Determine the [x, y] coordinate at the center of the cell enclosing the given text.  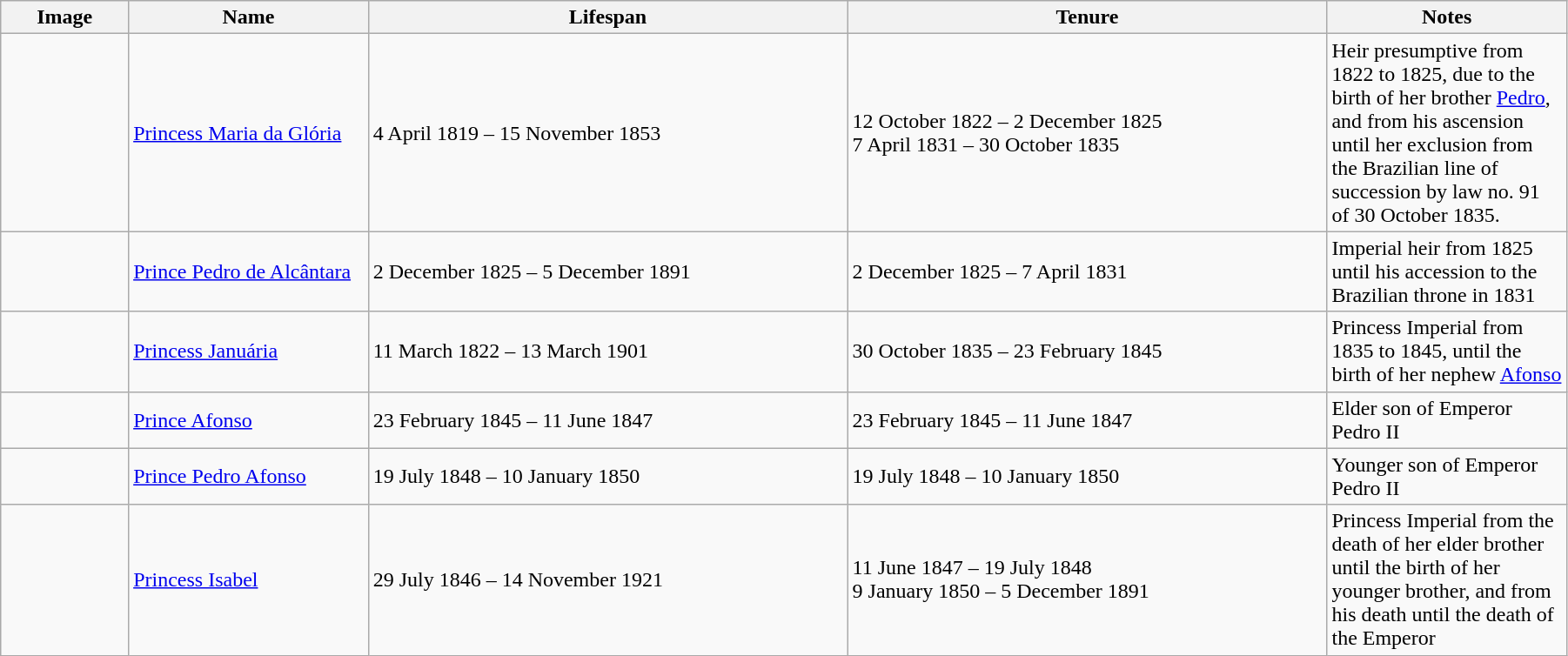
29 July 1846 – 14 November 1921 [607, 579]
Tenure [1088, 17]
Princess Maria da Glória [249, 132]
11 March 1822 – 13 March 1901 [607, 351]
4 April 1819 – 15 November 1853 [607, 132]
Lifespan [607, 17]
Imperial heir from 1825 until his accession to the Brazilian throne in 1831 [1447, 271]
11 June 1847 – 19 July 1848 9 January 1850 – 5 December 1891 [1088, 579]
2 December 1825 – 5 December 1891 [607, 271]
Name [249, 17]
Princess Januária [249, 351]
Notes [1447, 17]
Princess Isabel [249, 579]
Elder son of Emperor Pedro II [1447, 419]
Prince Pedro Afonso [249, 477]
Prince Pedro de Alcântara [249, 271]
Princess Imperial from 1835 to 1845, until the birth of her nephew Afonso [1447, 351]
12 October 1822 – 2 December 1825 7 April 1831 – 30 October 1835 [1088, 132]
Princess Imperial from the death of her elder brother until the birth of her younger brother, and from his death until the death of the Emperor [1447, 579]
Prince Afonso [249, 419]
2 December 1825 – 7 April 1831 [1088, 271]
Younger son of Emperor Pedro II [1447, 477]
30 October 1835 – 23 February 1845 [1088, 351]
Image [64, 17]
